For the text-containing cell, return its midpoint in (x, y) coordinate format. 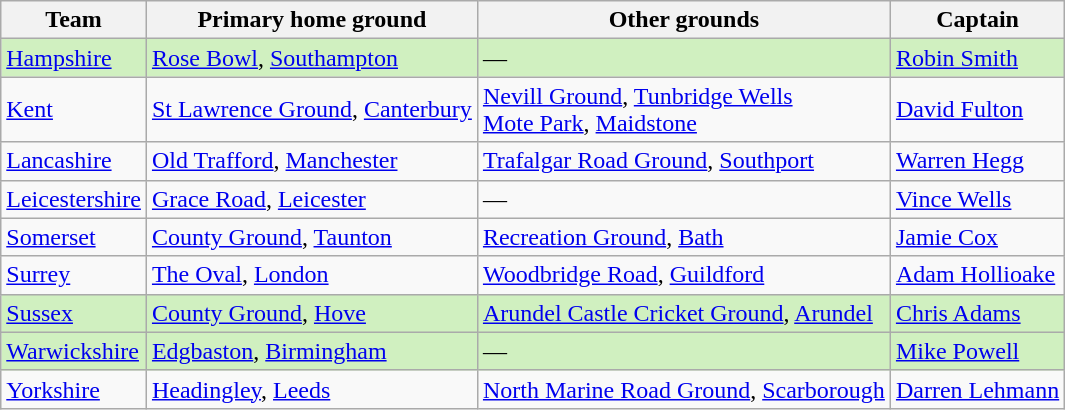
Mike Powell (977, 351)
Other grounds (684, 20)
Edgbaston, Birmingham (312, 351)
Somerset (74, 237)
Grace Road, Leicester (312, 199)
North Marine Road Ground, Scarborough (684, 389)
Vince Wells (977, 199)
Warren Hegg (977, 161)
Surrey (74, 275)
Jamie Cox (977, 237)
Hampshire (74, 58)
County Ground, Taunton (312, 237)
Arundel Castle Cricket Ground, Arundel (684, 313)
Warwickshire (74, 351)
Yorkshire (74, 389)
Adam Hollioake (977, 275)
Rose Bowl, Southampton (312, 58)
Recreation Ground, Bath (684, 237)
Nevill Ground, Tunbridge WellsMote Park, Maidstone (684, 110)
Captain (977, 20)
Woodbridge Road, Guildford (684, 275)
Lancashire (74, 161)
Primary home ground (312, 20)
Old Trafford, Manchester (312, 161)
Darren Lehmann (977, 389)
Leicestershire (74, 199)
David Fulton (977, 110)
Sussex (74, 313)
Trafalgar Road Ground, Southport (684, 161)
St Lawrence Ground, Canterbury (312, 110)
County Ground, Hove (312, 313)
Headingley, Leeds (312, 389)
Team (74, 20)
Robin Smith (977, 58)
Kent (74, 110)
The Oval, London (312, 275)
Chris Adams (977, 313)
